Capture the cell that displays the provided text and extract its [X, Y] central coordinate. 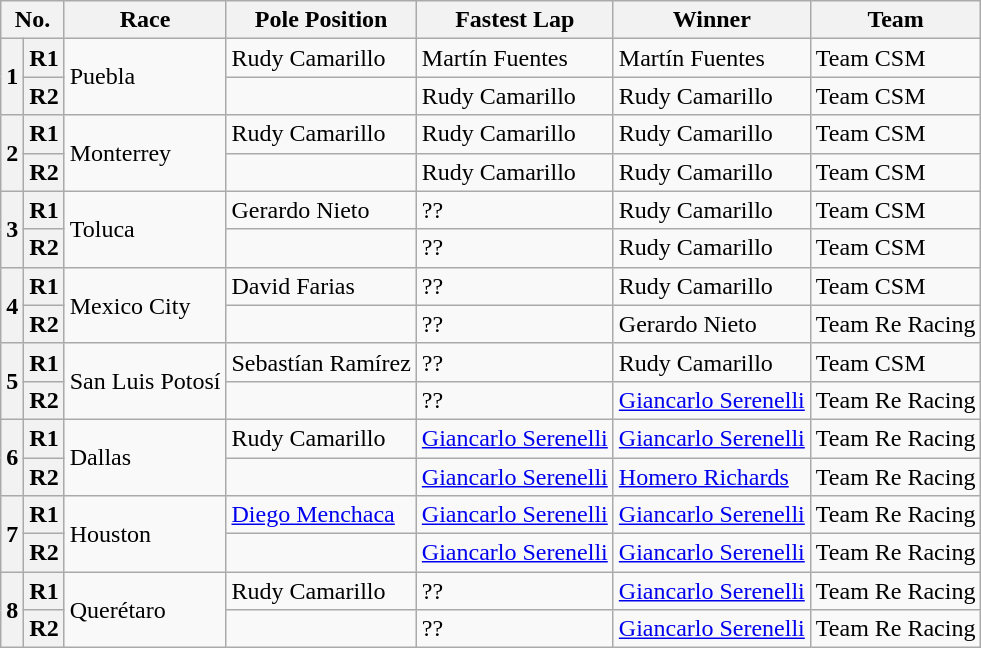
Monterrey [145, 153]
Homero Richards [712, 477]
Puebla [145, 77]
4 [12, 305]
Dallas [145, 457]
5 [12, 381]
Pole Position [321, 20]
6 [12, 457]
Houston [145, 534]
7 [12, 534]
3 [12, 229]
1 [12, 77]
David Farias [321, 286]
San Luis Potosí [145, 381]
Race [145, 20]
No. [32, 20]
Winner [712, 20]
Diego Menchaca [321, 515]
Fastest Lap [514, 20]
Team [896, 20]
Toluca [145, 229]
8 [12, 610]
2 [12, 153]
Sebastían Ramírez [321, 362]
Mexico City [145, 305]
Querétaro [145, 610]
